Return [x, y] of the center of cell containing provided text 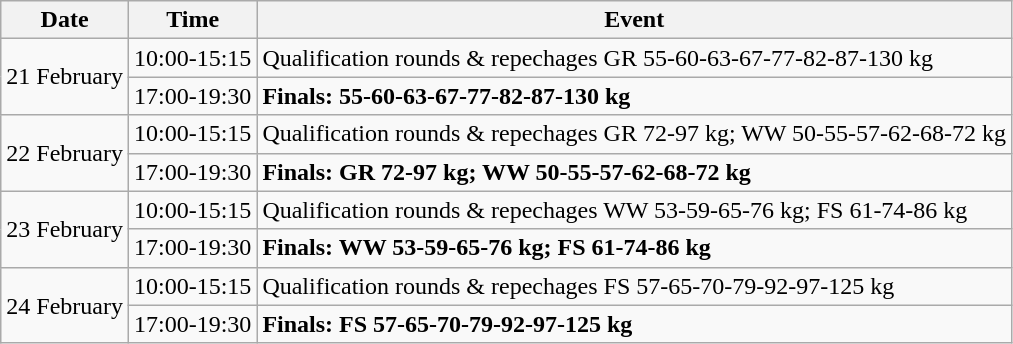
Qualification rounds & repechages FS 57-65-70-79-92-97-125 kg [634, 286]
Finals: 55-60-63-67-77-82-87-130 kg [634, 96]
22 February [65, 153]
Finals: FS 57-65-70-79-92-97-125 kg [634, 324]
Qualification rounds & repechages WW 53-59-65-76 kg; FS 61-74-86 kg [634, 210]
23 February [65, 229]
21 February [65, 77]
24 February [65, 305]
Date [65, 20]
Time [192, 20]
Event [634, 20]
Qualification rounds & repechages GR 72-97 kg; WW 50-55-57-62-68-72 kg [634, 134]
Finals: WW 53-59-65-76 kg; FS 61-74-86 kg [634, 248]
Finals: GR 72-97 kg; WW 50-55-57-62-68-72 kg [634, 172]
Qualification rounds & repechages GR 55-60-63-67-77-82-87-130 kg [634, 58]
